Extract the (X, Y) coordinate from the center of the cell holding the provided text.  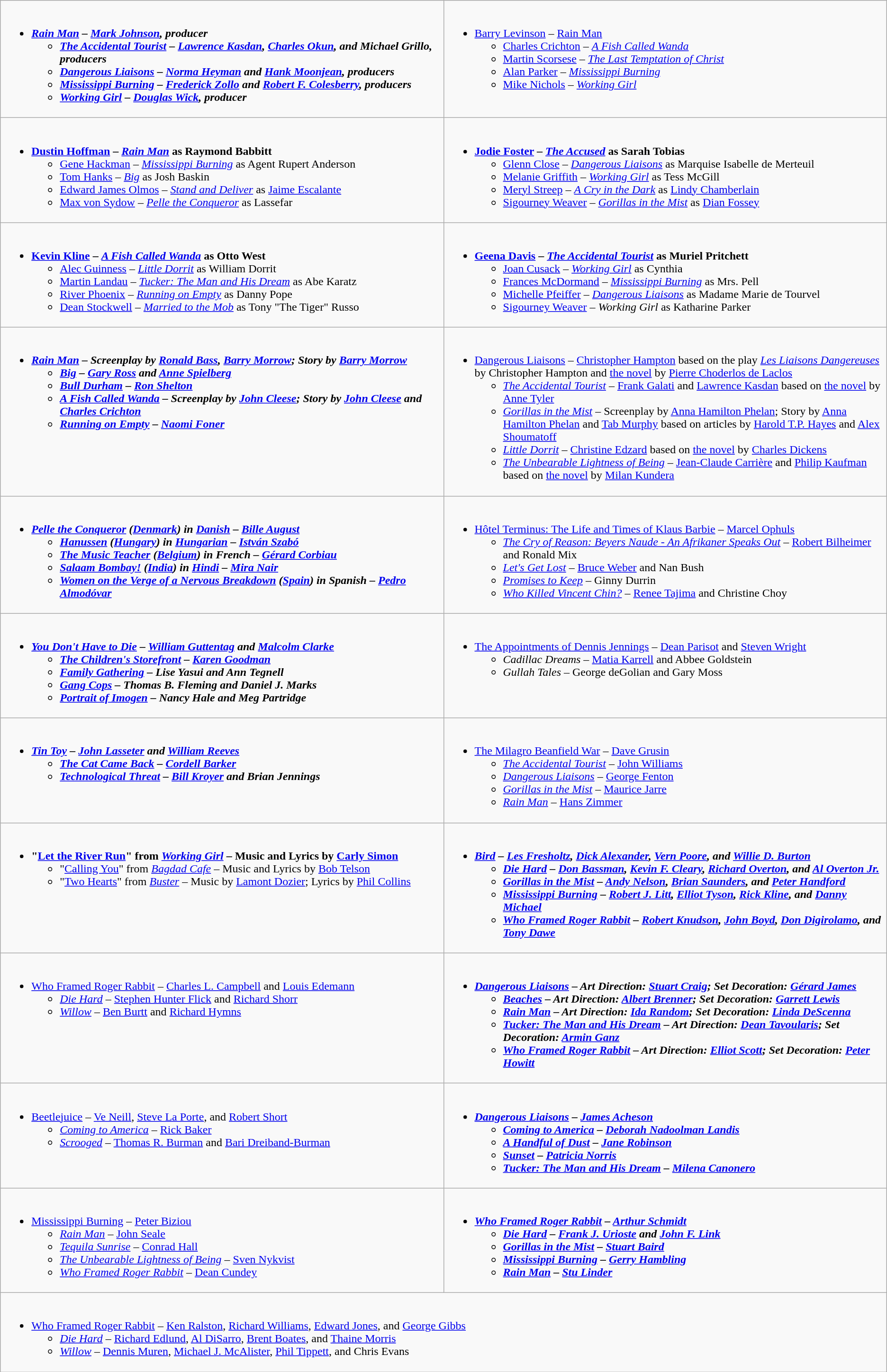
Who Framed Roger Rabbit – Charles L. Campbell and Louis EdemannDie Hard – Stephen Hunter Flick and Richard ShorrWillow – Ben Burtt and Richard Hymns (222, 1018)
Tin Toy – John Lasseter and William ReevesThe Cat Came Back – Cordell BarkerTechnological Threat – Bill Kroyer and Brian Jennings (222, 770)
Beetlejuice – Ve Neill, Steve La Porte, and Robert ShortComing to America – Rick BakerScrooged – Thomas R. Burman and Bari Dreiband-Burman (222, 1136)
